Detect which cell encompasses the target text, then output its [x, y] center coordinate. 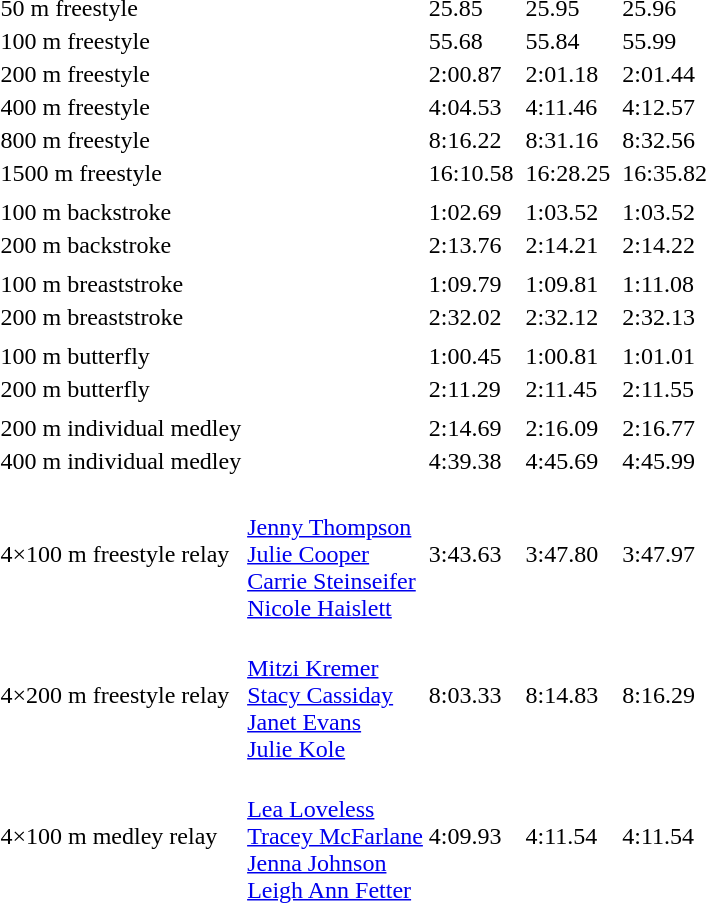
8:16.22 [471, 140]
2:14.69 [471, 428]
1:03.52 [568, 212]
2:13.76 [471, 245]
1:09.81 [568, 284]
Jenny Thompson Julie Cooper Carrie Steinseifer Nicole Haislett [336, 554]
1:02.69 [471, 212]
8:31.16 [568, 140]
16:10.58 [471, 173]
55.68 [471, 41]
2:14.21 [568, 245]
2:01.18 [568, 74]
2:16.09 [568, 428]
1:09.79 [471, 284]
8:03.33 [471, 695]
3:43.63 [471, 554]
4:45.69 [568, 461]
1:00.81 [568, 356]
2:11.29 [471, 389]
4:04.53 [471, 107]
55.84 [568, 41]
Mitzi Kremer Stacy Cassiday Janet Evans Julie Kole [336, 695]
2:11.45 [568, 389]
3:47.80 [568, 554]
4:11.46 [568, 107]
1:00.45 [471, 356]
2:32.12 [568, 317]
16:28.25 [568, 173]
8:14.83 [568, 695]
4:39.38 [471, 461]
2:32.02 [471, 317]
2:00.87 [471, 74]
